Scan for the cell matching the given text and deliver its [x, y] coordinate at center. 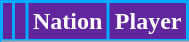
Nation [68, 22]
Player [148, 22]
